For the text-containing cell, return its midpoint in [X, Y] coordinate format. 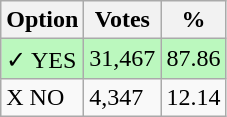
4,347 [122, 97]
% [194, 20]
X NO [42, 97]
87.86 [194, 59]
31,467 [122, 59]
12.14 [194, 97]
Votes [122, 20]
✓ YES [42, 59]
Option [42, 20]
